Determine the [x, y] coordinate at the center of the cell enclosing the given text.  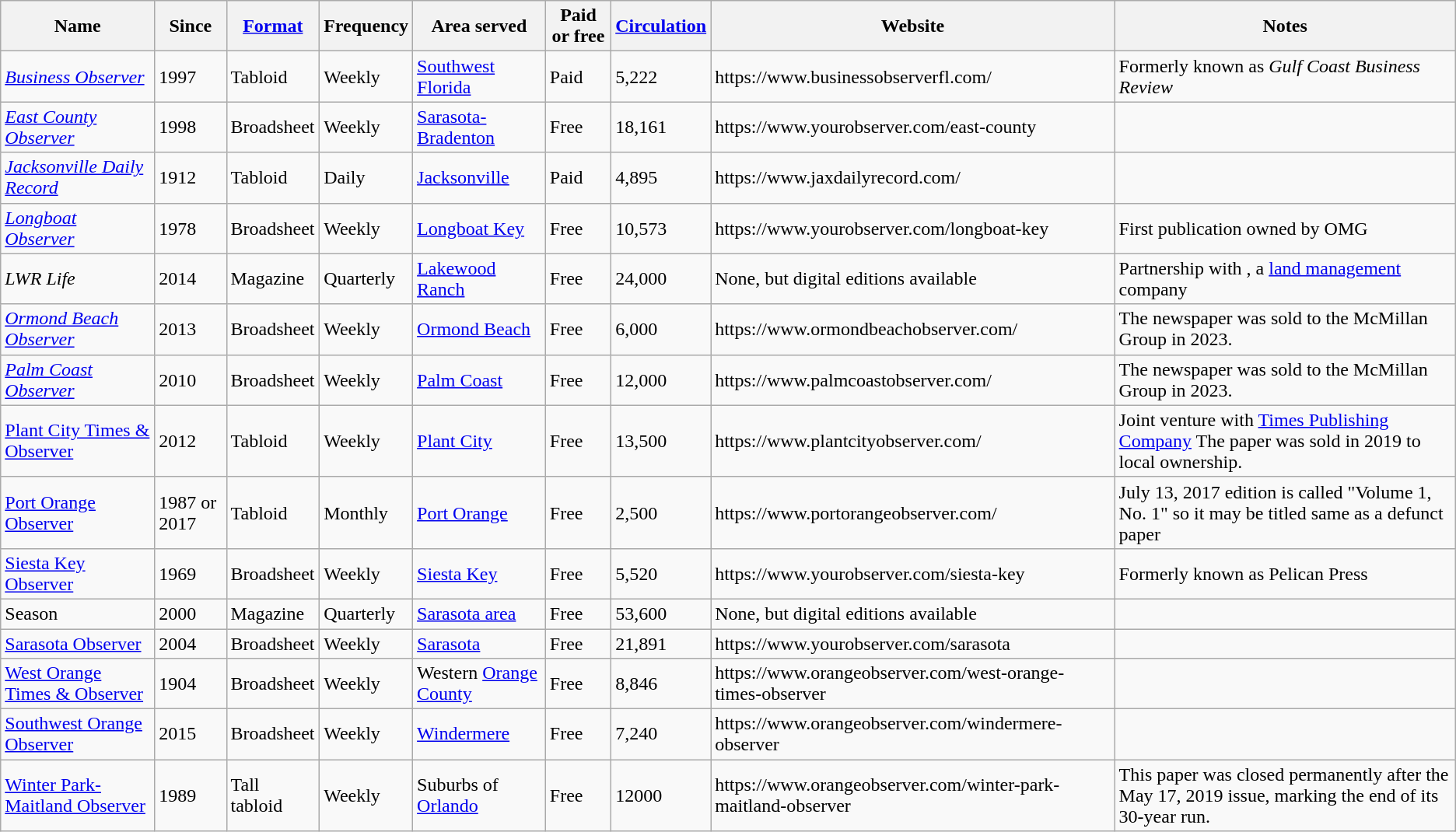
21,891 [661, 643]
Windermere [479, 734]
6,000 [661, 330]
Tall tabloid [273, 795]
Ormond Beach Observer [78, 330]
https://www.yourobserver.com/sarasota [913, 643]
2010 [191, 379]
Area served [479, 26]
1978 [191, 229]
1989 [191, 795]
7,240 [661, 734]
Sarasota Observer [78, 643]
First publication owned by OMG [1285, 229]
Formerly known as Gulf Coast Business Review [1285, 76]
12,000 [661, 379]
https://www.yourobserver.com/east-county [913, 128]
https://www.yourobserver.com/longboat-key [913, 229]
Western Orange County [479, 684]
Southwest Orange Observer [78, 734]
Paid or free [578, 26]
https://www.plantcityobserver.com/ [913, 441]
Longboat Observer [78, 229]
Siesta Key Observer [78, 574]
2012 [191, 441]
https://www.orangeobserver.com/windermere-observer [913, 734]
Jacksonville [479, 177]
Circulation [661, 26]
Sarasota area [479, 614]
https://www.orangeobserver.com/west-orange-times-observer [913, 684]
5,520 [661, 574]
1987 or 2017 [191, 512]
https://www.yourobserver.com/siesta-key [913, 574]
Port Orange [479, 512]
2013 [191, 330]
18,161 [661, 128]
13,500 [661, 441]
2000 [191, 614]
Website [913, 26]
24,000 [661, 278]
1998 [191, 128]
1904 [191, 684]
1969 [191, 574]
Monthly [366, 512]
Frequency [366, 26]
Palm Coast Observer [78, 379]
Sarasota [479, 643]
10,573 [661, 229]
5,222 [661, 76]
Formerly known as Pelican Press [1285, 574]
2,500 [661, 512]
https://www.businessobserverfl.com/ [913, 76]
2015 [191, 734]
Plant City Times & Observer [78, 441]
East County Observer [78, 128]
Season [78, 614]
https://www.ormondbeachobserver.com/ [913, 330]
Winter Park-Maitland Observer [78, 795]
LWR Life [78, 278]
Suburbs of Orlando [479, 795]
Plant City [479, 441]
Jacksonville Daily Record [78, 177]
Palm Coast [479, 379]
Lakewood Ranch [479, 278]
https://www.orangeobserver.com/winter-park-maitland-observer [913, 795]
https://www.jaxdailyrecord.com/ [913, 177]
Business Observer [78, 76]
2014 [191, 278]
Format [273, 26]
2004 [191, 643]
Southwest Florida [479, 76]
https://www.portorangeobserver.com/ [913, 512]
Port Orange Observer [78, 512]
West Orange Times & Observer [78, 684]
53,600 [661, 614]
https://www.palmcoastobserver.com/ [913, 379]
4,895 [661, 177]
1912 [191, 177]
Longboat Key [479, 229]
Ormond Beach [479, 330]
Since [191, 26]
1997 [191, 76]
This paper was closed permanently after the May 17, 2019 issue, marking the end of its 30-year run. [1285, 795]
Name [78, 26]
July 13, 2017 edition is called "Volume 1, No. 1" so it may be titled same as a defunct paper [1285, 512]
Daily [366, 177]
Partnership with , a land management company [1285, 278]
Joint venture with Times Publishing Company The paper was sold in 2019 to local ownership. [1285, 441]
Notes [1285, 26]
8,846 [661, 684]
Siesta Key [479, 574]
Sarasota-Bradenton [479, 128]
12000 [661, 795]
